Output the (x, y) coordinate of the center of the cell containing the given text.  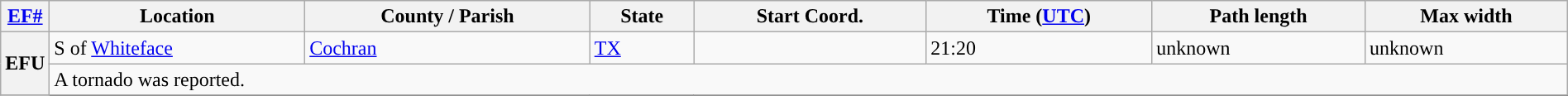
21:20 (1039, 48)
TX (642, 48)
Location (177, 17)
Cochran (448, 48)
A tornado was reported. (809, 79)
S of Whiteface (177, 48)
State (642, 17)
County / Parish (448, 17)
EF# (25, 17)
EFU (25, 64)
Start Coord. (810, 17)
Max width (1467, 17)
Time (UTC) (1039, 17)
Path length (1259, 17)
